Provide the (X, Y) coordinate of the cell's center where the given text is located.  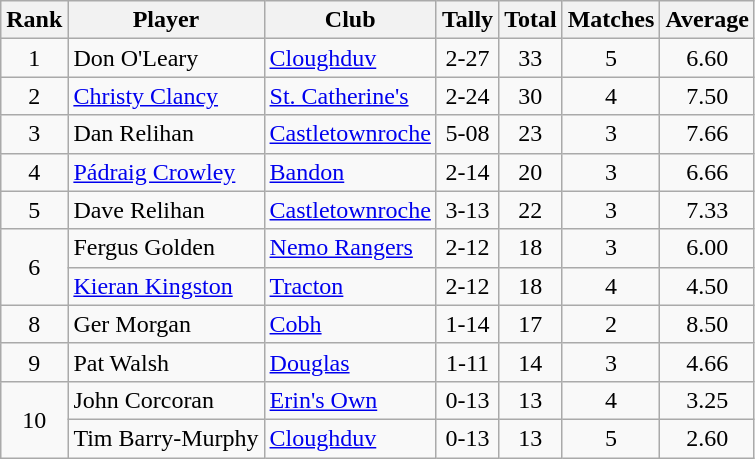
Pádraig Crowley (166, 172)
20 (531, 172)
2-14 (467, 172)
Fergus Golden (166, 248)
Cobh (350, 324)
7.33 (708, 210)
Bandon (350, 172)
8.50 (708, 324)
23 (531, 134)
1-11 (467, 362)
6 (34, 267)
30 (531, 96)
9 (34, 362)
Player (166, 20)
Kieran Kingston (166, 286)
4.50 (708, 286)
Matches (611, 20)
Christy Clancy (166, 96)
Nemo Rangers (350, 248)
33 (531, 58)
Dan Relihan (166, 134)
6.66 (708, 172)
Dave Relihan (166, 210)
10 (34, 419)
3.25 (708, 400)
Total (531, 20)
Tim Barry-Murphy (166, 438)
Tracton (350, 286)
Don O'Leary (166, 58)
1-14 (467, 324)
3-13 (467, 210)
Club (350, 20)
2-24 (467, 96)
5-08 (467, 134)
2.60 (708, 438)
7.66 (708, 134)
Rank (34, 20)
6.00 (708, 248)
17 (531, 324)
Average (708, 20)
4.66 (708, 362)
Tally (467, 20)
2-27 (467, 58)
22 (531, 210)
6.60 (708, 58)
Douglas (350, 362)
7.50 (708, 96)
Erin's Own (350, 400)
Pat Walsh (166, 362)
Ger Morgan (166, 324)
John Corcoran (166, 400)
8 (34, 324)
1 (34, 58)
14 (531, 362)
St. Catherine's (350, 96)
